Identify which cell holds the provided text, then report its (X, Y) central coordinate. 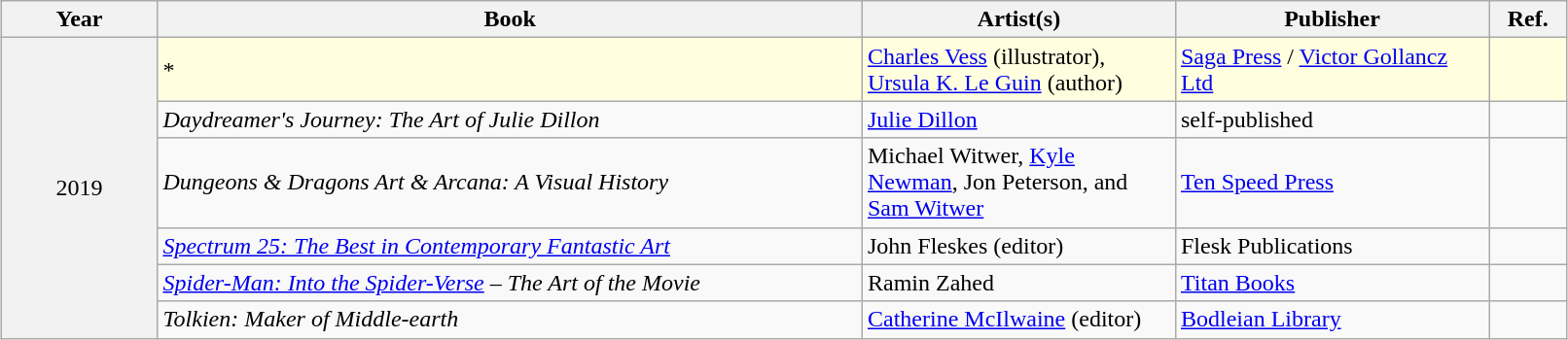
Dungeons & Dragons Art & Arcana: A Visual History (510, 183)
Spectrum 25: The Best in Contemporary Fantastic Art (510, 246)
Publisher (1332, 19)
Ramin Zahed (1018, 283)
Ten Speed Press (1332, 183)
self-published (1332, 119)
2019 (80, 188)
Julie Dillon (1018, 119)
Saga Press / Victor Gollancz Ltd (1332, 70)
Titan Books (1332, 283)
Charles Vess (illustrator), Ursula K. Le Guin (author) (1018, 70)
Michael Witwer, Kyle Newman, Jon Peterson, and Sam Witwer (1018, 183)
Bodleian Library (1332, 320)
* (510, 70)
Year (80, 19)
Artist(s) (1018, 19)
Flesk Publications (1332, 246)
Book (510, 19)
John Fleskes (editor) (1018, 246)
Ref. (1527, 19)
Spider-Man: Into the Spider-Verse – The Art of the Movie (510, 283)
Daydreamer's Journey: The Art of Julie Dillon (510, 119)
Tolkien: Maker of Middle-earth (510, 320)
Catherine McIlwaine (editor) (1018, 320)
